Output the (X, Y) coordinate of the center of the cell containing the given text.  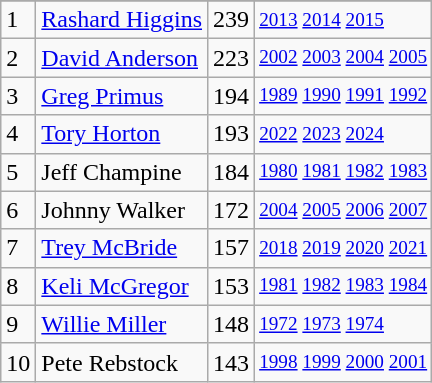
193 (232, 134)
Willie Miller (122, 324)
Trey McBride (122, 248)
1998 1999 2000 2001 (344, 362)
Tory Horton (122, 134)
1989 1990 1991 1992 (344, 96)
2018 2019 2020 2021 (344, 248)
1 (18, 20)
5 (18, 172)
172 (232, 210)
David Anderson (122, 58)
2013 2014 2015 (344, 20)
10 (18, 362)
2002 2003 2004 2005 (344, 58)
Greg Primus (122, 96)
194 (232, 96)
Pete Rebstock (122, 362)
1980 1981 1982 1983 (344, 172)
2022 2023 2024 (344, 134)
1981 1982 1983 1984 (344, 286)
157 (232, 248)
2004 2005 2006 2007 (344, 210)
2 (18, 58)
9 (18, 324)
Keli McGregor (122, 286)
148 (232, 324)
Johnny Walker (122, 210)
153 (232, 286)
223 (232, 58)
1972 1973 1974 (344, 324)
Jeff Champine (122, 172)
7 (18, 248)
6 (18, 210)
8 (18, 286)
3 (18, 96)
Rashard Higgins (122, 20)
143 (232, 362)
184 (232, 172)
239 (232, 20)
4 (18, 134)
